Return (x, y) of the center of cell containing provided text 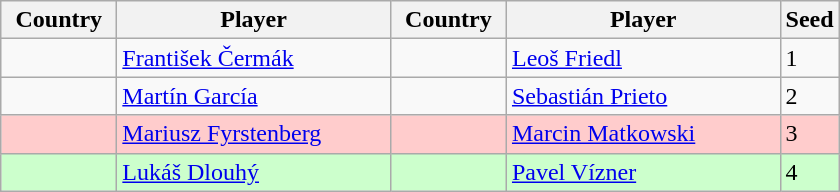
Sebastián Prieto (643, 96)
František Čermák (254, 58)
1 (810, 58)
Pavel Vízner (643, 172)
Lukáš Dlouhý (254, 172)
Leoš Friedl (643, 58)
Seed (810, 20)
2 (810, 96)
Mariusz Fyrstenberg (254, 134)
3 (810, 134)
4 (810, 172)
Martín García (254, 96)
Marcin Matkowski (643, 134)
